Scan for the cell matching the given text and deliver its [x, y] coordinate at center. 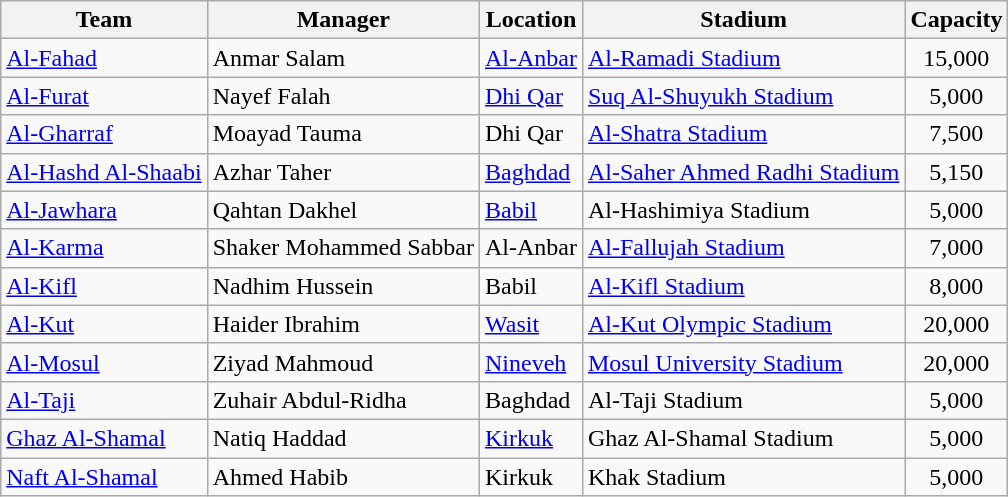
Al-Saher Ahmed Radhi Stadium [743, 172]
7,500 [956, 134]
Team [104, 20]
Anmar Salam [343, 58]
Moayad Tauma [343, 134]
Mosul University Stadium [743, 362]
Azhar Taher [343, 172]
Haider Ibrahim [343, 324]
Nadhim Hussein [343, 286]
Al-Hashd Al-Shaabi [104, 172]
Ghaz Al-Shamal [104, 438]
Wasit [530, 324]
8,000 [956, 286]
Qahtan Dakhel [343, 210]
Al-Hashimiya Stadium [743, 210]
Location [530, 20]
Nineveh [530, 362]
7,000 [956, 248]
15,000 [956, 58]
Al-Kut Olympic Stadium [743, 324]
Naft Al-Shamal [104, 477]
Ziyad Mahmoud [343, 362]
Al-Kut [104, 324]
Al-Mosul [104, 362]
Al-Shatra Stadium [743, 134]
Ahmed Habib [343, 477]
Capacity [956, 20]
Manager [343, 20]
Al-Furat [104, 96]
Nayef Falah [343, 96]
Al-Kifl [104, 286]
5,150 [956, 172]
Stadium [743, 20]
Al-Fahad [104, 58]
Al-Kifl Stadium [743, 286]
Al-Gharraf [104, 134]
Natiq Haddad [343, 438]
Ghaz Al-Shamal Stadium [743, 438]
Al-Taji Stadium [743, 400]
Suq Al-Shuyukh Stadium [743, 96]
Al-Ramadi Stadium [743, 58]
Al-Taji [104, 400]
Al-Jawhara [104, 210]
Al-Fallujah Stadium [743, 248]
Al-Karma [104, 248]
Shaker Mohammed Sabbar [343, 248]
Khak Stadium [743, 477]
Zuhair Abdul-Ridha [343, 400]
